From the cell containing the given text, extract its center point as (X, Y) coordinate. 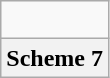
Scheme 7 (55, 58)
